Detect which cell encompasses the target text, then output its [X, Y] center coordinate. 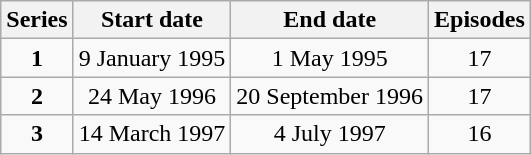
3 [37, 134]
Start date [152, 20]
20 September 1996 [330, 96]
2 [37, 96]
Episodes [480, 20]
Series [37, 20]
1 May 1995 [330, 58]
16 [480, 134]
1 [37, 58]
24 May 1996 [152, 96]
14 March 1997 [152, 134]
4 July 1997 [330, 134]
9 January 1995 [152, 58]
End date [330, 20]
